Identify which cell holds the provided text, then report its [x, y] central coordinate. 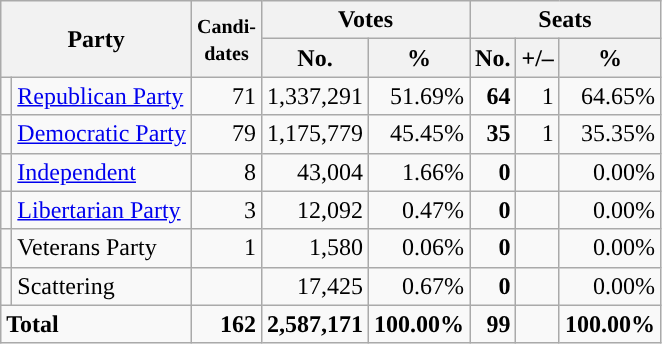
+/– [538, 58]
51.69% [420, 96]
162 [226, 324]
1.66% [420, 172]
3 [226, 210]
35.35% [610, 134]
64 [493, 96]
0.47% [420, 210]
Total [96, 324]
Veterans Party [102, 248]
Votes [365, 20]
Seats [566, 20]
Libertarian Party [102, 210]
43,004 [314, 172]
8 [226, 172]
0.67% [420, 286]
45.45% [420, 134]
1,580 [314, 248]
Candi-dates [226, 39]
Party [96, 39]
64.65% [610, 96]
Scattering [102, 286]
79 [226, 134]
1,175,779 [314, 134]
12,092 [314, 210]
1,337,291 [314, 96]
71 [226, 96]
2,587,171 [314, 324]
Republican Party [102, 96]
Independent [102, 172]
17,425 [314, 286]
99 [493, 324]
Democratic Party [102, 134]
35 [493, 134]
0.06% [420, 248]
